Provide the [X, Y] coordinate of the cell's center where the given text is located.  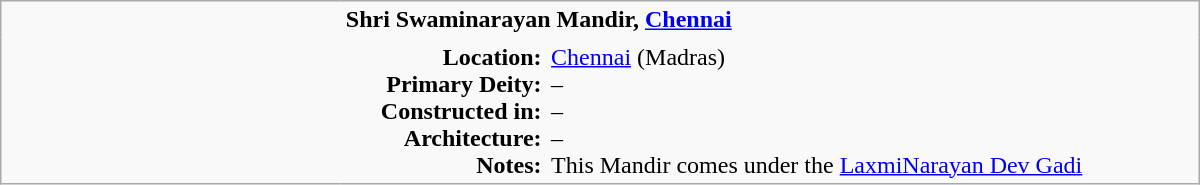
Shri Swaminarayan Mandir, Chennai [770, 20]
Chennai (Madras)– – – This Mandir comes under the LaxmiNarayan Dev Gadi [872, 110]
Location:Primary Deity:Constructed in:Architecture:Notes: [444, 110]
